Detect which cell encompasses the target text, then output its [x, y] center coordinate. 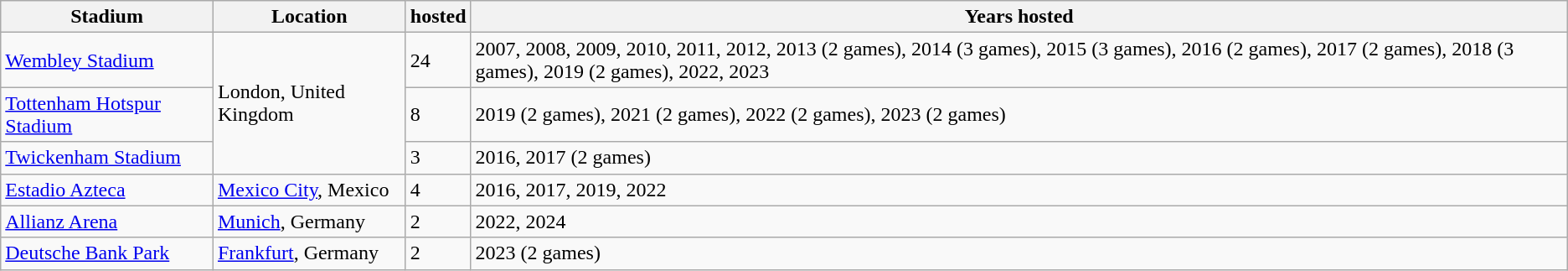
Mexico City, Mexico [309, 190]
2022, 2024 [1019, 221]
24 [438, 60]
4 [438, 190]
Estadio Azteca [107, 190]
2016, 2017, 2019, 2022 [1019, 190]
Deutsche Bank Park [107, 253]
Years hosted [1019, 17]
8 [438, 114]
2016, 2017 (2 games) [1019, 158]
Munich, Germany [309, 221]
2023 (2 games) [1019, 253]
Frankfurt, Germany [309, 253]
Stadium [107, 17]
Twickenham Stadium [107, 158]
Tottenham Hotspur Stadium [107, 114]
London, United Kingdom [309, 103]
Location [309, 17]
hosted [438, 17]
Allianz Arena [107, 221]
3 [438, 158]
2019 (2 games), 2021 (2 games), 2022 (2 games), 2023 (2 games) [1019, 114]
Wembley Stadium [107, 60]
